Return [x, y] of the center of cell containing provided text 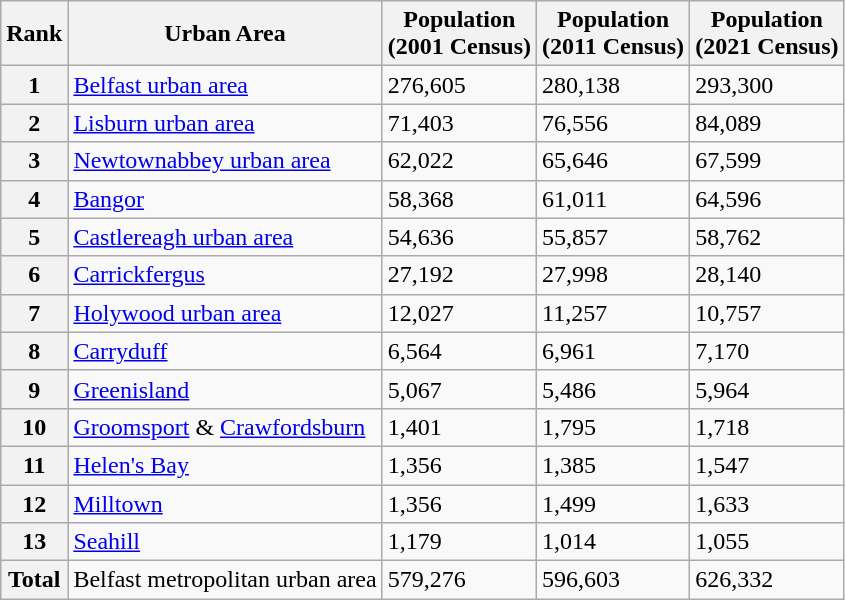
6 [34, 275]
Groomsport & Crawfordsburn [225, 427]
11 [34, 465]
Castlereagh urban area [225, 237]
276,605 [459, 85]
Population(2011 Census) [614, 34]
55,857 [614, 237]
Helen's Bay [225, 465]
1,014 [614, 542]
5,486 [614, 389]
58,368 [459, 199]
1,499 [614, 503]
28,140 [767, 275]
Bangor [225, 199]
67,599 [767, 161]
Seahill [225, 542]
8 [34, 351]
5,067 [459, 389]
1,547 [767, 465]
2 [34, 123]
Greenisland [225, 389]
1,055 [767, 542]
61,011 [614, 199]
Belfast metropolitan urban area [225, 580]
Belfast urban area [225, 85]
27,998 [614, 275]
596,603 [614, 580]
6,961 [614, 351]
7,170 [767, 351]
10 [34, 427]
58,762 [767, 237]
Population(2021 Census) [767, 34]
76,556 [614, 123]
1,633 [767, 503]
1,385 [614, 465]
Milltown [225, 503]
9 [34, 389]
3 [34, 161]
10,757 [767, 313]
71,403 [459, 123]
Carrickfergus [225, 275]
64,596 [767, 199]
626,332 [767, 580]
62,022 [459, 161]
27,192 [459, 275]
1,795 [614, 427]
11,257 [614, 313]
Holywood urban area [225, 313]
12 [34, 503]
65,646 [614, 161]
13 [34, 542]
1,401 [459, 427]
6,564 [459, 351]
1,179 [459, 542]
Total [34, 580]
Population(2001 Census) [459, 34]
Rank [34, 34]
5,964 [767, 389]
7 [34, 313]
Urban Area [225, 34]
5 [34, 237]
1 [34, 85]
54,636 [459, 237]
Newtownabbey urban area [225, 161]
84,089 [767, 123]
1,718 [767, 427]
280,138 [614, 85]
4 [34, 199]
Lisburn urban area [225, 123]
12,027 [459, 313]
293,300 [767, 85]
Carryduff [225, 351]
579,276 [459, 580]
